Provide the (X, Y) coordinate of the cell's center where the given text is located.  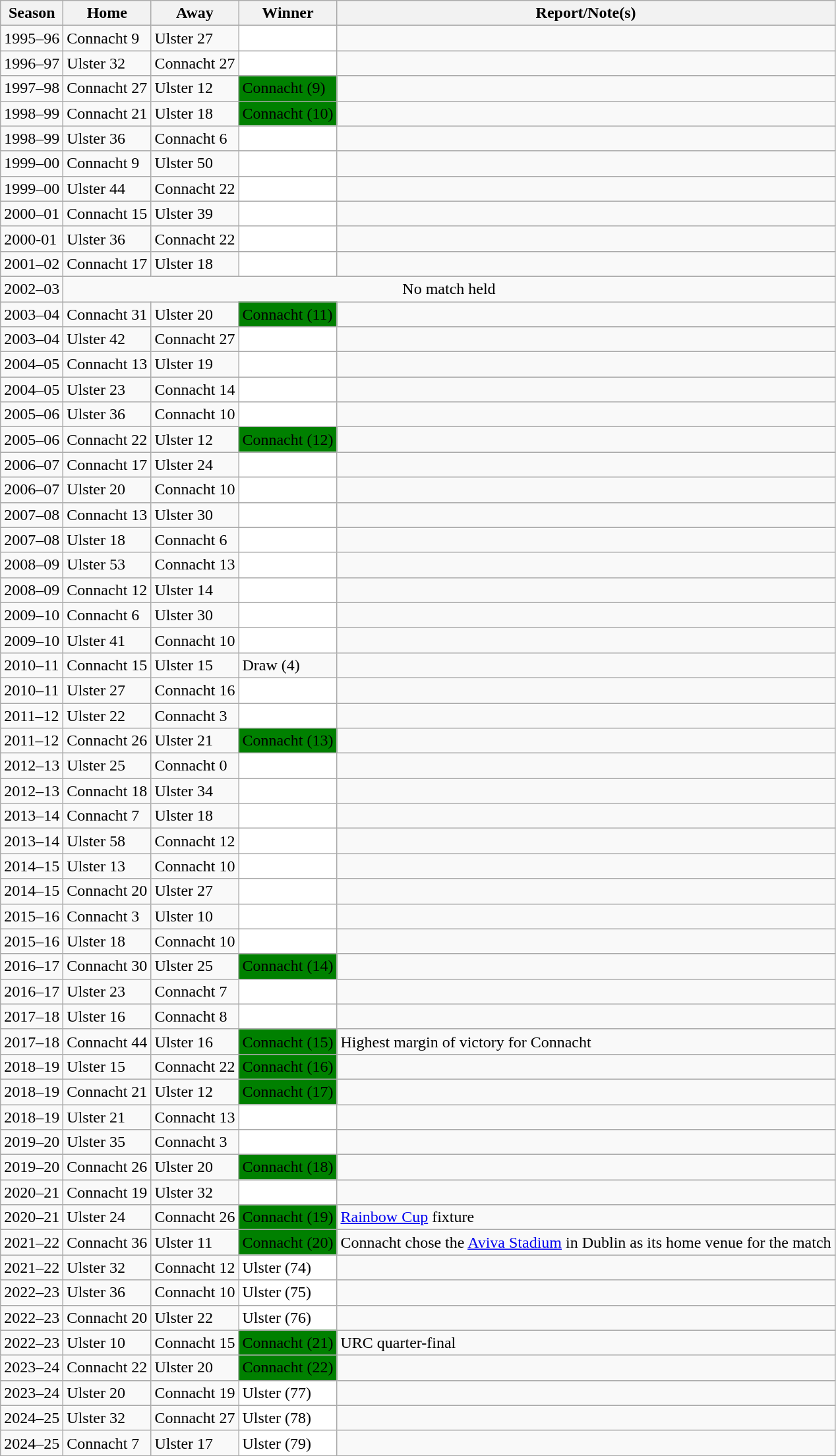
1996–97 (32, 63)
URC quarter-final (585, 1343)
Rainbow Cup fixture (585, 1217)
Home (107, 13)
Ulster (75) (287, 1293)
Ulster 13 (107, 866)
Ulster (74) (287, 1267)
Ulster 35 (107, 1142)
Ulster 34 (195, 791)
Ulster 50 (195, 163)
Connacht 0 (195, 766)
Ulster (79) (287, 1443)
Connacht (18) (287, 1167)
Ulster (78) (287, 1418)
Connacht (10) (287, 113)
Away (195, 13)
Connacht 30 (107, 966)
Connacht 18 (107, 791)
Ulster (76) (287, 1318)
Ulster 11 (195, 1242)
Connacht (21) (287, 1343)
Connacht (19) (287, 1217)
Connacht (11) (287, 314)
Connacht (12) (287, 440)
Draw (4) (287, 665)
Connacht (20) (287, 1242)
Ulster 53 (107, 565)
2000–01 (32, 214)
Connacht (9) (287, 88)
Ulster 19 (195, 364)
Ulster 42 (107, 339)
Highest margin of victory for Connacht (585, 1041)
Winner (287, 13)
Connacht (15) (287, 1041)
2001–02 (32, 264)
Ulster 44 (107, 189)
Report/Note(s) (585, 13)
Connacht 14 (195, 390)
Connacht 31 (107, 314)
1995–96 (32, 38)
Connacht (16) (287, 1066)
Connacht (13) (287, 741)
Connacht 36 (107, 1242)
1997–98 (32, 88)
Connacht 44 (107, 1041)
Season (32, 13)
No match held (449, 289)
2002–03 (32, 289)
Ulster 41 (107, 640)
Connacht (22) (287, 1368)
Connacht (17) (287, 1092)
Ulster 17 (195, 1443)
Ulster 14 (195, 590)
Ulster 39 (195, 214)
Connacht 16 (195, 690)
Connacht 8 (195, 1016)
Ulster (77) (287, 1393)
Connacht chose the Aviva Stadium in Dublin as its home venue for the match (585, 1242)
Connacht (14) (287, 966)
Ulster 58 (107, 841)
2000-01 (32, 239)
